Output the (x, y) coordinate of the center of the cell containing the given text.  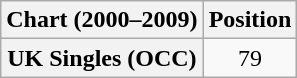
Position (250, 20)
Chart (2000–2009) (102, 20)
79 (250, 58)
UK Singles (OCC) (102, 58)
